Return the (X, Y) coordinate for the center point of the cell that contains the specified text.  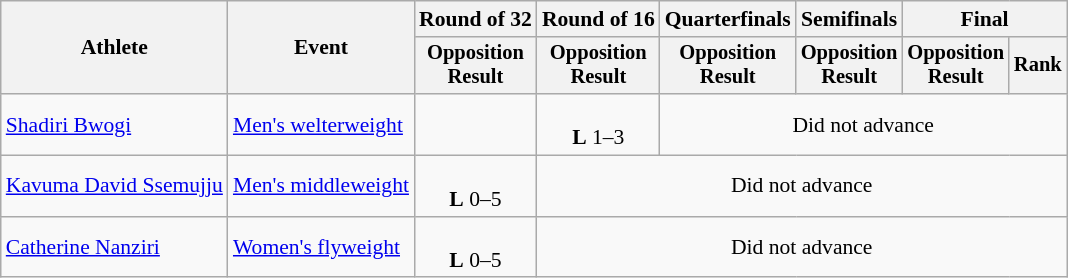
Final (984, 19)
Catherine Nanziri (114, 248)
Quarterfinals (728, 19)
Shadiri Bwogi (114, 124)
Women's flyweight (321, 248)
Event (321, 48)
Men's middleweight (321, 186)
Round of 16 (598, 19)
Round of 32 (476, 19)
L 1–3 (598, 124)
Rank (1038, 66)
Kavuma David Ssemujju (114, 186)
Men's welterweight (321, 124)
Semifinals (850, 19)
Athlete (114, 48)
